Return the [X, Y] coordinate for the center point of the cell that contains the specified text.  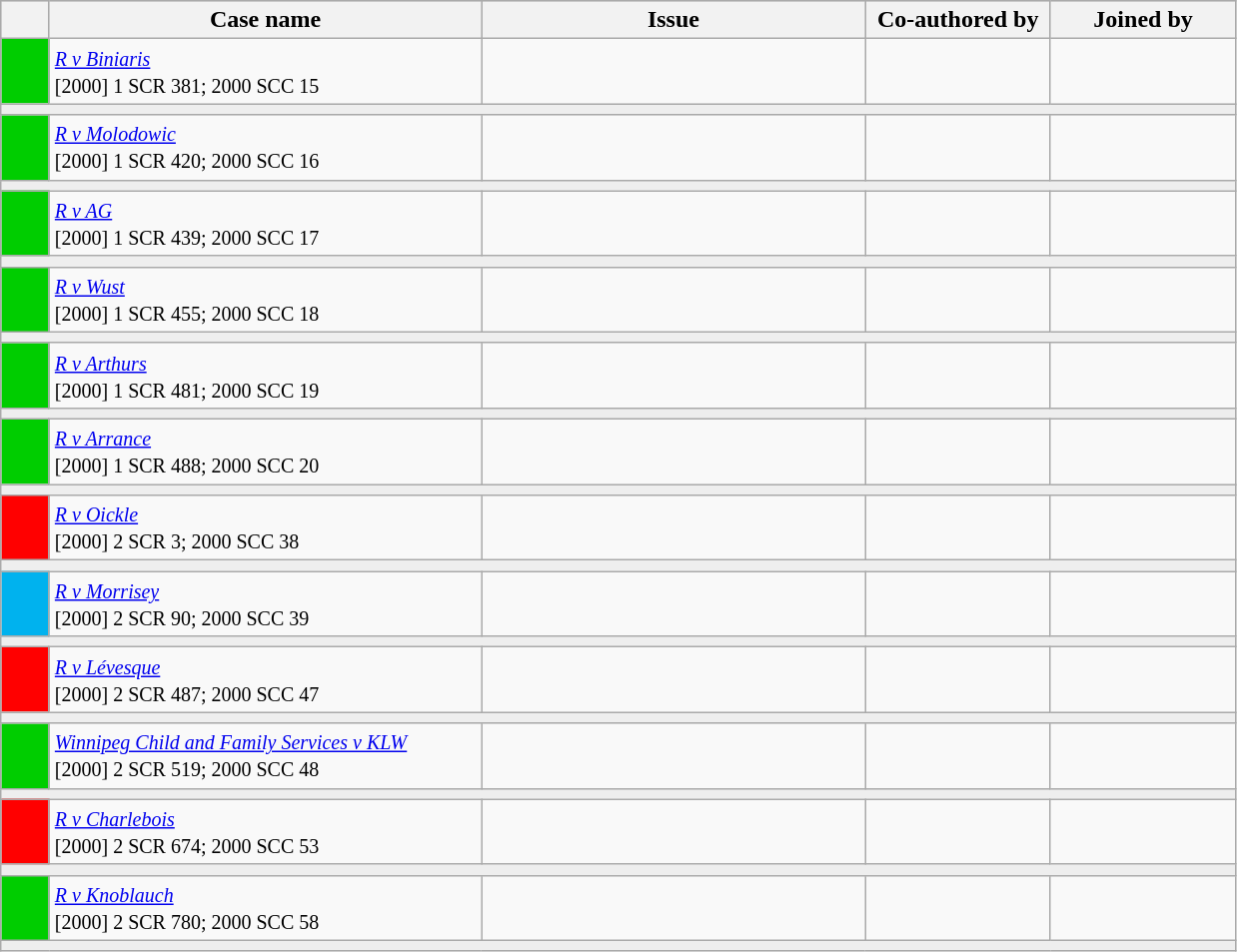
R v Arrance[2000] 1 SCR 488; 2000 SCC 20 [266, 452]
R v Lévesque [2000] 2 SCR 487; 2000 SCC 47 [266, 679]
R v AG [2000] 1 SCR 439; 2000 SCC 17 [266, 224]
Winnipeg Child and Family Services v KLW[2000] 2 SCR 519; 2000 SCC 48 [266, 755]
Issue [673, 20]
Co-authored by [957, 20]
R v Charlebois[2000] 2 SCR 674; 2000 SCC 53 [266, 831]
R v Molodowic [2000] 1 SCR 420; 2000 SCC 16 [266, 148]
R v Morrisey [2000] 2 SCR 90; 2000 SCC 39 [266, 603]
Joined by [1143, 20]
Case name [266, 20]
R v Oickle [2000] 2 SCR 3; 2000 SCC 38 [266, 527]
R v Biniaris [2000] 1 SCR 381; 2000 SCC 15 [266, 72]
R v Arthurs[2000] 1 SCR 481; 2000 SCC 19 [266, 376]
R v Wust [2000] 1 SCR 455; 2000 SCC 18 [266, 300]
R v Knoblauch [2000] 2 SCR 780; 2000 SCC 58 [266, 907]
